Scan for the cell matching the given text and deliver its (x, y) coordinate at center. 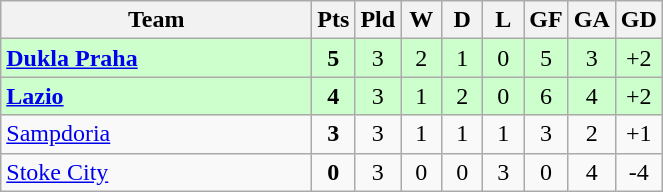
GA (592, 20)
Stoke City (156, 172)
GF (546, 20)
L (504, 20)
Pts (334, 20)
+1 (638, 134)
-4 (638, 172)
W (422, 20)
Dukla Praha (156, 58)
Sampdoria (156, 134)
6 (546, 96)
GD (638, 20)
Pld (378, 20)
D (462, 20)
Lazio (156, 96)
Team (156, 20)
